Provide the (x, y) coordinate of the cell's center where the given text is located.  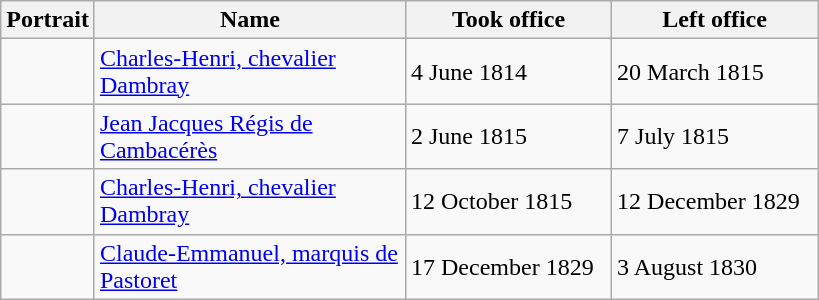
Jean Jacques Régis de Cambacérès (250, 136)
Took office (508, 20)
Claude-Emmanuel, marquis de Pastoret (250, 266)
7 July 1815 (715, 136)
Left office (715, 20)
3 August 1830 (715, 266)
12 October 1815 (508, 202)
4 June 1814 (508, 72)
Name (250, 20)
Portrait (48, 20)
20 March 1815 (715, 72)
17 December 1829 (508, 266)
12 December 1829 (715, 202)
2 June 1815 (508, 136)
